Scan for the cell matching the given text and deliver its (X, Y) coordinate at center. 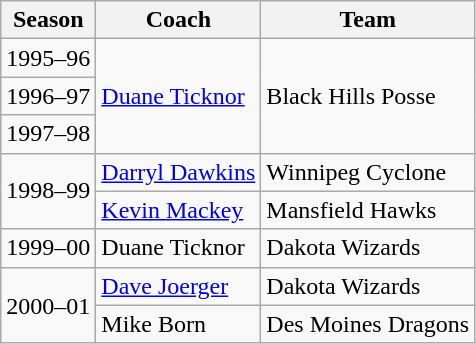
Dave Joerger (178, 286)
Darryl Dawkins (178, 172)
Kevin Mackey (178, 210)
1995–96 (48, 58)
Team (368, 20)
1999–00 (48, 248)
1996–97 (48, 96)
Mike Born (178, 324)
Black Hills Posse (368, 96)
1998–99 (48, 191)
Season (48, 20)
Mansfield Hawks (368, 210)
Coach (178, 20)
2000–01 (48, 305)
1997–98 (48, 134)
Des Moines Dragons (368, 324)
Winnipeg Cyclone (368, 172)
